Extract the [X, Y] coordinate from the center of the cell holding the provided text.  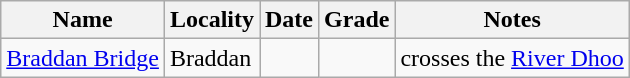
Locality [212, 20]
Notes [512, 20]
crosses the River Dhoo [512, 58]
Date [290, 20]
Name [83, 20]
Grade [357, 20]
Braddan [212, 58]
Braddan Bridge [83, 58]
